Return [X, Y] of the center of cell containing provided text 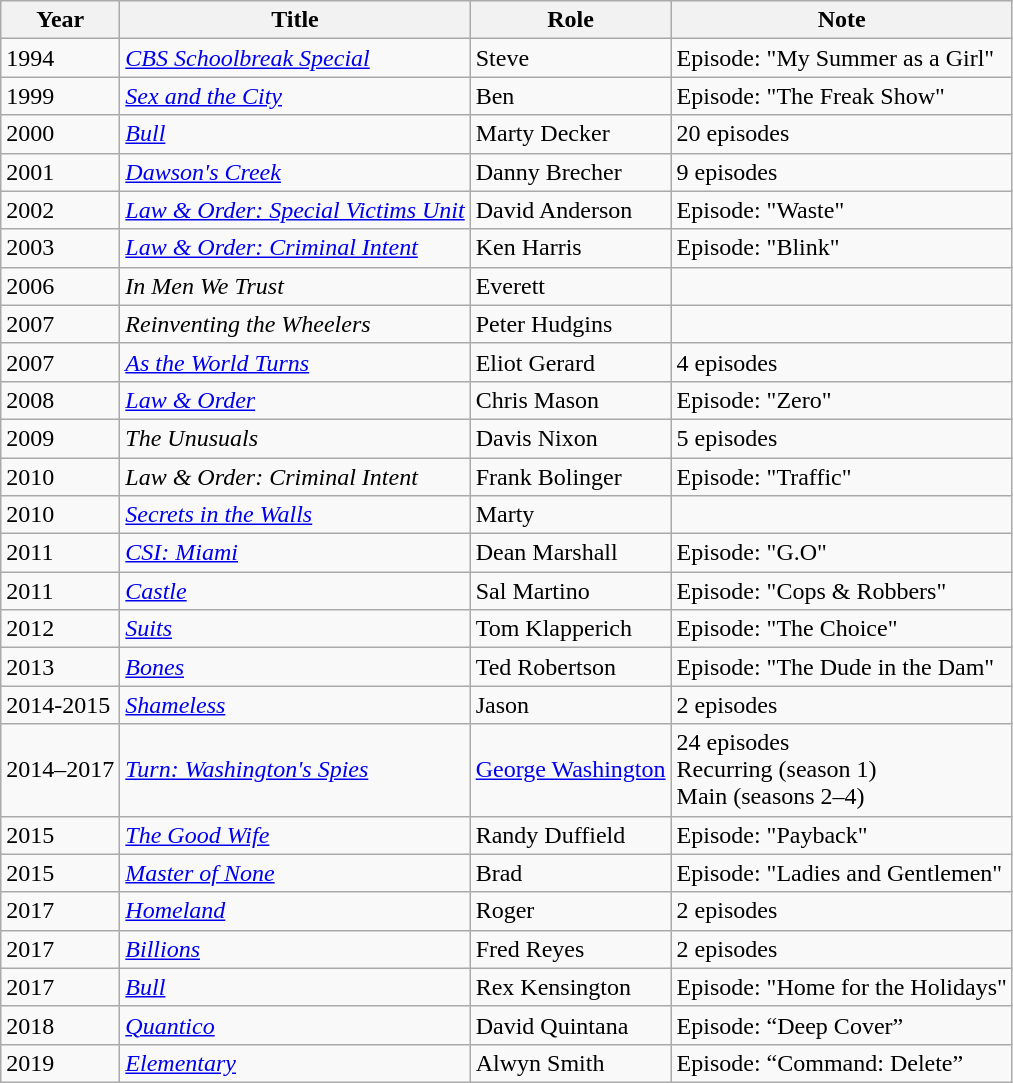
Law & Order: Special Victims Unit [295, 210]
24 episodesRecurring (season 1)Main (seasons 2–4) [842, 770]
Episode: "My Summer as a Girl" [842, 58]
Eliot Gerard [570, 362]
Note [842, 20]
The Good Wife [295, 835]
Chris Mason [570, 400]
1999 [60, 96]
2014–2017 [60, 770]
Episode: "Ladies and Gentlemen" [842, 873]
As the World Turns [295, 362]
2006 [60, 286]
Episode: "The Dude in the Dam" [842, 667]
Alwyn Smith [570, 1063]
Episode: “Deep Cover” [842, 1025]
2002 [60, 210]
2009 [60, 438]
CBS Schoolbreak Special [295, 58]
Bones [295, 667]
Frank Bolinger [570, 477]
Marty [570, 515]
2003 [60, 248]
Billions [295, 949]
Ken Harris [570, 248]
Brad [570, 873]
Castle [295, 591]
2000 [60, 134]
Homeland [295, 911]
1994 [60, 58]
Rex Kensington [570, 987]
Episode: "The Choice" [842, 629]
9 episodes [842, 172]
5 episodes [842, 438]
David Anderson [570, 210]
2018 [60, 1025]
2014-2015 [60, 705]
Secrets in the Walls [295, 515]
Episode: “Command: Delete” [842, 1063]
Sal Martino [570, 591]
Reinventing the Wheelers [295, 324]
Randy Duffield [570, 835]
Ted Robertson [570, 667]
Shameless [295, 705]
20 episodes [842, 134]
Everett [570, 286]
Episode: "Blink" [842, 248]
Year [60, 20]
Turn: Washington's Spies [295, 770]
2019 [60, 1063]
The Unusuals [295, 438]
Suits [295, 629]
Davis Nixon [570, 438]
Elementary [295, 1063]
Episode: "Home for the Holidays" [842, 987]
Tom Klapperich [570, 629]
Episode: "Cops & Robbers" [842, 591]
Peter Hudgins [570, 324]
2012 [60, 629]
Episode: "G.O" [842, 553]
Episode: "The Freak Show" [842, 96]
Steve [570, 58]
Jason [570, 705]
2001 [60, 172]
4 episodes [842, 362]
CSI: Miami [295, 553]
David Quintana [570, 1025]
2013 [60, 667]
Dean Marshall [570, 553]
Master of None [295, 873]
Title [295, 20]
Dawson's Creek [295, 172]
In Men We Trust [295, 286]
Quantico [295, 1025]
Ben [570, 96]
Sex and the City [295, 96]
Fred Reyes [570, 949]
Episode: "Payback" [842, 835]
Episode: "Traffic" [842, 477]
Danny Brecher [570, 172]
Role [570, 20]
Marty Decker [570, 134]
Episode: "Waste" [842, 210]
George Washington [570, 770]
Roger [570, 911]
Episode: "Zero" [842, 400]
2008 [60, 400]
Law & Order [295, 400]
